Search for the cell housing the specified text and yield its [x, y] center coordinate. 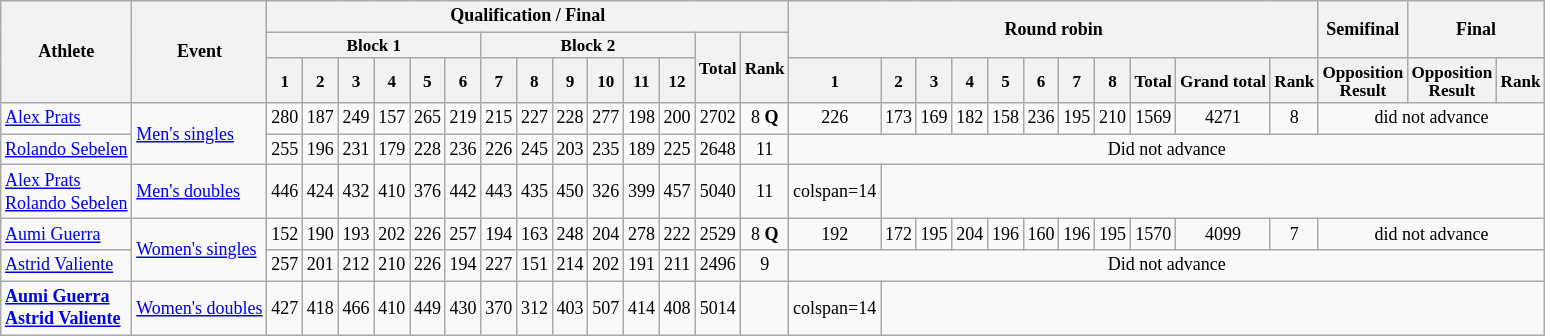
Qualification / Final [528, 16]
277 [606, 118]
2496 [718, 266]
4271 [1223, 118]
Round robin [1054, 30]
201 [321, 266]
408 [677, 308]
Athlete [66, 52]
466 [356, 308]
179 [392, 150]
265 [428, 118]
Men's doubles [200, 192]
435 [535, 192]
Rolando Sebelen [66, 150]
219 [463, 118]
2648 [718, 150]
255 [285, 150]
192 [835, 234]
12 [677, 80]
Semifinal [1362, 30]
278 [642, 234]
172 [899, 234]
225 [677, 150]
212 [356, 266]
Block 1 [374, 45]
430 [463, 308]
235 [606, 150]
403 [570, 308]
Women's singles [200, 250]
418 [321, 308]
249 [356, 118]
312 [535, 308]
376 [428, 192]
191 [642, 266]
248 [570, 234]
280 [285, 118]
200 [677, 118]
Astrid Valiente [66, 266]
1570 [1153, 234]
Block 2 [588, 45]
5014 [718, 308]
Women's doubles [200, 308]
158 [1006, 118]
399 [642, 192]
443 [499, 192]
10 [606, 80]
Alex Prats [66, 118]
215 [499, 118]
5040 [718, 192]
370 [499, 308]
Aumi GuerraAstrid Valiente [66, 308]
182 [970, 118]
163 [535, 234]
Event [200, 52]
190 [321, 234]
457 [677, 192]
157 [392, 118]
Alex PratsRolando Sebelen [66, 192]
1569 [1153, 118]
446 [285, 192]
2702 [718, 118]
152 [285, 234]
Aumi Guerra [66, 234]
Men's singles [200, 134]
203 [570, 150]
Final [1476, 30]
326 [606, 192]
222 [677, 234]
211 [677, 266]
189 [642, 150]
193 [356, 234]
160 [1041, 234]
231 [356, 150]
169 [934, 118]
198 [642, 118]
4099 [1223, 234]
Grand total [1223, 80]
414 [642, 308]
449 [428, 308]
187 [321, 118]
424 [321, 192]
442 [463, 192]
450 [570, 192]
427 [285, 308]
151 [535, 266]
507 [606, 308]
245 [535, 150]
432 [356, 192]
214 [570, 266]
173 [899, 118]
2529 [718, 234]
